Locate the cell with the specified text and output its (X, Y) center coordinate. 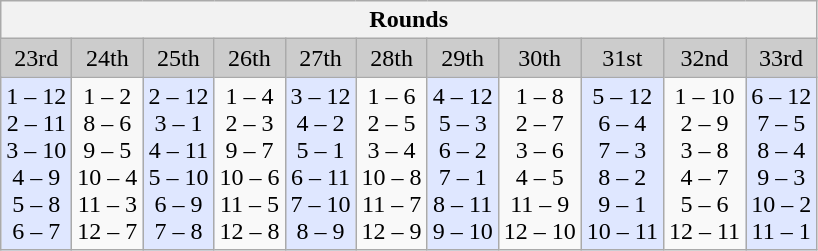
1 – 42 – 39 – 710 – 611 – 512 – 8 (250, 164)
24th (108, 58)
1 – 62 – 53 – 410 – 811 – 712 – 9 (392, 164)
30th (540, 58)
1 – 122 – 113 – 104 – 95 – 86 – 7 (36, 164)
27th (320, 58)
26th (250, 58)
32nd (704, 58)
6 – 127 – 58 – 49 – 310 – 211 – 1 (782, 164)
4 – 125 – 36 – 27 – 18 – 119 – 10 (462, 164)
5 – 126 – 47 – 38 – 29 – 110 – 11 (622, 164)
1 – 102 – 93 – 84 – 75 – 612 – 11 (704, 164)
31st (622, 58)
25th (178, 58)
23rd (36, 58)
29th (462, 58)
1 – 82 – 73 – 64 – 511 – 912 – 10 (540, 164)
28th (392, 58)
Rounds (409, 20)
33rd (782, 58)
1 – 28 – 69 – 510 – 411 – 312 – 7 (108, 164)
2 – 123 – 14 – 115 – 106 – 97 – 8 (178, 164)
3 – 124 – 25 – 16 – 117 – 108 – 9 (320, 164)
